Return the [x, y] coordinate for the center point of the cell that contains the specified text.  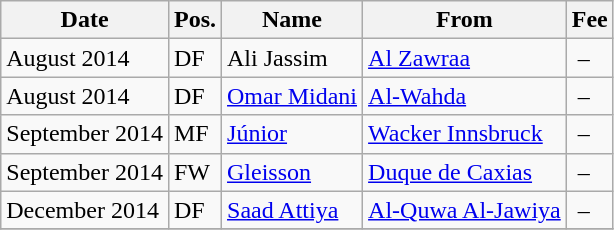
Duque de Caxias [465, 172]
Al Zawraa [465, 58]
Wacker Innsbruck [465, 134]
From [465, 20]
Omar Midani [292, 96]
MF [194, 134]
Ali Jassim [292, 58]
Name [292, 20]
Júnior [292, 134]
Gleisson [292, 172]
Date [85, 20]
December 2014 [85, 210]
Saad Attiya [292, 210]
Al-Quwa Al-Jawiya [465, 210]
Pos. [194, 20]
Al-Wahda [465, 96]
Fee [590, 20]
FW [194, 172]
